From the cell containing the given text, extract its center point as [X, Y] coordinate. 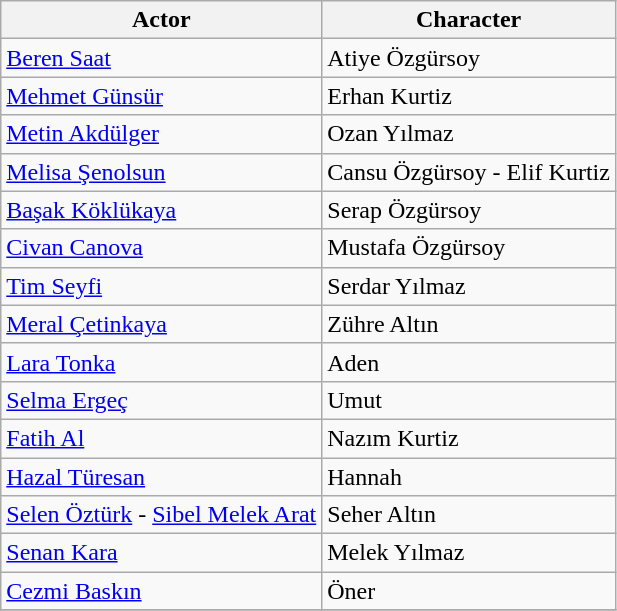
Beren Saat [162, 58]
Atiye Özgürsoy [469, 58]
Cezmi Baskın [162, 591]
Mehmet Günsür [162, 96]
Senan Kara [162, 553]
Character [469, 20]
Selen Öztürk - Sibel Melek Arat [162, 515]
Zühre Altın [469, 324]
Selma Ergeç [162, 400]
Hannah [469, 477]
Melek Yılmaz [469, 553]
Tim Seyfi [162, 286]
Aden [469, 362]
Ozan Yılmaz [469, 134]
Melisa Şenolsun [162, 172]
Metin Akdülger [162, 134]
Cansu Özgürsoy - Elif Kurtiz [469, 172]
Mustafa Özgürsoy [469, 248]
Erhan Kurtiz [469, 96]
Serdar Yılmaz [469, 286]
Umut [469, 400]
Lara Tonka [162, 362]
Fatih Al [162, 438]
Serap Özgürsoy [469, 210]
Hazal Türesan [162, 477]
Civan Canova [162, 248]
Başak Köklükaya [162, 210]
Actor [162, 20]
Nazım Kurtiz [469, 438]
Meral Çetinkaya [162, 324]
Öner [469, 591]
Seher Altın [469, 515]
